Extract the (x, y) coordinate from the center of the cell holding the provided text.  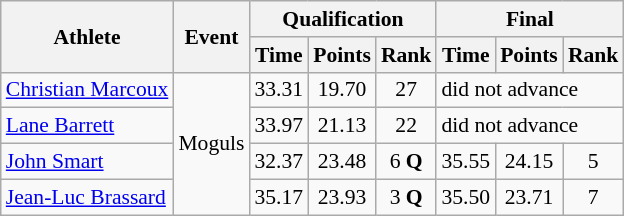
Jean-Luc Brassard (88, 197)
35.50 (466, 197)
Christian Marcoux (88, 90)
Moguls (211, 143)
5 (594, 162)
3 Q (406, 197)
33.31 (278, 90)
32.37 (278, 162)
24.15 (529, 162)
Qualification (342, 19)
Lane Barrett (88, 126)
22 (406, 126)
23.93 (342, 197)
Event (211, 36)
John Smart (88, 162)
Final (530, 19)
Athlete (88, 36)
6 Q (406, 162)
19.70 (342, 90)
23.48 (342, 162)
23.71 (529, 197)
21.13 (342, 126)
27 (406, 90)
35.17 (278, 197)
7 (594, 197)
33.97 (278, 126)
35.55 (466, 162)
